Locate the cell with the specified text and output its (x, y) center coordinate. 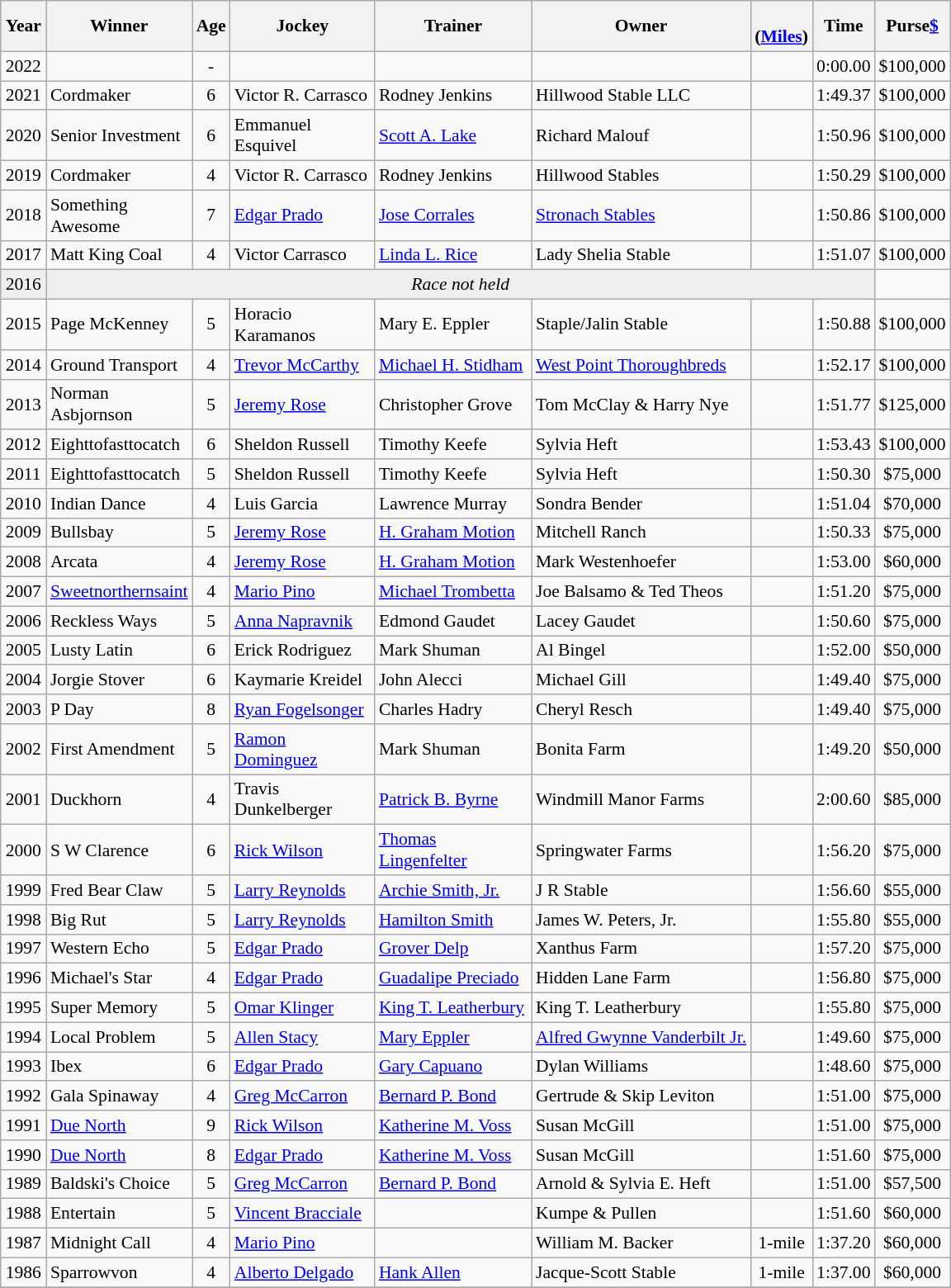
Something Awesome (119, 215)
1:37.00 (844, 1272)
Travis Dunkelberger (302, 799)
$85,000 (913, 799)
2009 (23, 533)
2022 (23, 66)
Senior Investment (119, 135)
Luis Garcia (302, 504)
Trevor McCarthy (302, 365)
7 (211, 215)
0:00.00 (844, 66)
Horacio Karamanos (302, 325)
John Alecci (453, 680)
Victor Carrasco (302, 255)
1993 (23, 1067)
1:50.96 (844, 135)
Edmond Gaudet (453, 621)
1:50.60 (844, 621)
Owner (641, 26)
2015 (23, 325)
Guadalipe Preciado (453, 978)
Michael Trombetta (453, 592)
1:48.60 (844, 1067)
Mark Westenhoefer (641, 562)
Winner (119, 26)
2016 (23, 285)
Western Echo (119, 949)
1:49.20 (844, 750)
Al Bingel (641, 651)
Alfred Gwynne Vanderbilt Jr. (641, 1037)
1991 (23, 1125)
Jacque-Scott Stable (641, 1272)
2001 (23, 799)
1:56.20 (844, 850)
Mary Eppler (453, 1037)
Bonita Farm (641, 750)
Lady Shelia Stable (641, 255)
Lusty Latin (119, 651)
Fred Bear Claw (119, 890)
Stronach Stables (641, 215)
2017 (23, 255)
2018 (23, 215)
Gary Capuano (453, 1067)
Kaymarie Kreidel (302, 680)
2014 (23, 365)
1999 (23, 890)
Thomas Lingenfelter (453, 850)
2006 (23, 621)
Scott A. Lake (453, 135)
James W. Peters, Jr. (641, 920)
Baldski's Choice (119, 1184)
1:57.20 (844, 949)
Race not held (461, 285)
Sparrowvon (119, 1272)
Allen Stacy (302, 1037)
Gala Spinaway (119, 1096)
Time (844, 26)
1990 (23, 1155)
1:49.60 (844, 1037)
Charles Hadry (453, 709)
2000 (23, 850)
Lacey Gaudet (641, 621)
Midnight Call (119, 1243)
Entertain (119, 1214)
2013 (23, 405)
1989 (23, 1184)
1995 (23, 1008)
Jorgie Stover (119, 680)
1:50.33 (844, 533)
S W Clarence (119, 850)
West Point Thoroughbreds (641, 365)
Omar Klinger (302, 1008)
Bullsbay (119, 533)
Year (23, 26)
1:51.77 (844, 405)
Windmill Manor Farms (641, 799)
Matt King Coal (119, 255)
P Day (119, 709)
1:50.29 (844, 176)
Gertrude & Skip Leviton (641, 1096)
Richard Malouf (641, 135)
Local Problem (119, 1037)
Cheryl Resch (641, 709)
Michael's Star (119, 978)
1992 (23, 1096)
Sondra Bender (641, 504)
1:52.17 (844, 365)
Age (211, 26)
2008 (23, 562)
Erick Rodriguez (302, 651)
Joe Balsamo & Ted Theos (641, 592)
Staple/Jalin Stable (641, 325)
1:53.00 (844, 562)
9 (211, 1125)
Linda L. Rice (453, 255)
1998 (23, 920)
Page McKenney (119, 325)
Norman Asbjornson (119, 405)
1:53.43 (844, 445)
1:51.04 (844, 504)
Christopher Grove (453, 405)
2020 (23, 135)
Jose Corrales (453, 215)
Tom McClay & Harry Nye (641, 405)
1:56.60 (844, 890)
1:52.00 (844, 651)
Hamilton Smith (453, 920)
Xanthus Farm (641, 949)
Archie Smith, Jr. (453, 890)
Michael H. Stidham (453, 365)
1:37.20 (844, 1243)
Anna Napravnik (302, 621)
Duckhorn (119, 799)
Big Rut (119, 920)
1:51.20 (844, 592)
Alberto Delgado (302, 1272)
Ground Transport (119, 365)
1:50.30 (844, 474)
1988 (23, 1214)
1996 (23, 978)
1994 (23, 1037)
Ryan Fogelsonger (302, 709)
Lawrence Murray (453, 504)
2019 (23, 176)
1:50.88 (844, 325)
2010 (23, 504)
Reckless Ways (119, 621)
1987 (23, 1243)
$125,000 (913, 405)
Michael Gill (641, 680)
Hillwood Stables (641, 176)
Mary E. Eppler (453, 325)
2005 (23, 651)
Sweetnorthernsaint (119, 592)
Arcata (119, 562)
Kumpe & Pullen (641, 1214)
1986 (23, 1272)
(Miles) (781, 26)
2012 (23, 445)
Trainer (453, 26)
Ibex (119, 1067)
Hank Allen (453, 1272)
- (211, 66)
2021 (23, 96)
2:00.60 (844, 799)
Indian Dance (119, 504)
Hillwood Stable LLC (641, 96)
Grover Delp (453, 949)
Springwater Farms (641, 850)
Arnold & Sylvia E. Heft (641, 1184)
1997 (23, 949)
2002 (23, 750)
William M. Backer (641, 1243)
1:49.37 (844, 96)
Hidden Lane Farm (641, 978)
Ramon Dominguez (302, 750)
Super Memory (119, 1008)
J R Stable (641, 890)
1:51.07 (844, 255)
$70,000 (913, 504)
Purse$ (913, 26)
Emmanuel Esquivel (302, 135)
2003 (23, 709)
$57,500 (913, 1184)
1:50.86 (844, 215)
First Amendment (119, 750)
2007 (23, 592)
Jockey (302, 26)
2011 (23, 474)
Dylan Williams (641, 1067)
Vincent Bracciale (302, 1214)
Mitchell Ranch (641, 533)
1:56.80 (844, 978)
2004 (23, 680)
Patrick B. Byrne (453, 799)
